Return [x, y] of the center of cell containing provided text 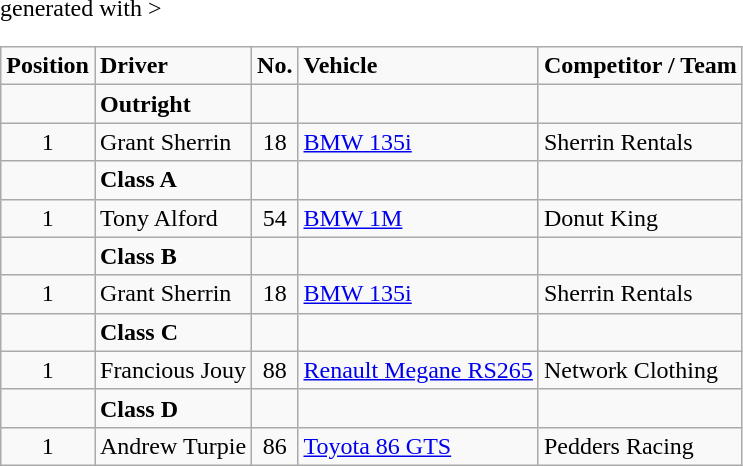
Class C [172, 332]
54 [275, 218]
Network Clothing [640, 370]
Donut King [640, 218]
Renault Megane RS265 [418, 370]
Position [48, 66]
Andrew Turpie [172, 446]
Class D [172, 408]
Pedders Racing [640, 446]
Outright [172, 104]
Class B [172, 256]
88 [275, 370]
No. [275, 66]
Driver [172, 66]
86 [275, 446]
Francious Jouy [172, 370]
Competitor / Team [640, 66]
Vehicle [418, 66]
Toyota 86 GTS [418, 446]
Class A [172, 180]
Tony Alford [172, 218]
BMW 1M [418, 218]
